Find where the given text appears and provide that cell's center as [X, Y] coordinate. 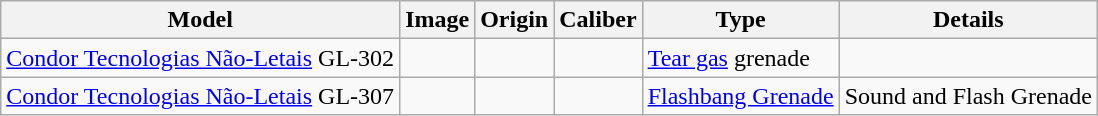
Caliber [598, 20]
Flashbang Grenade [740, 96]
Model [200, 20]
Condor Tecnologias Não-Letais GL-302 [200, 58]
Tear gas grenade [740, 58]
Condor Tecnologias Não-Letais GL-307 [200, 96]
Details [968, 20]
Image [438, 20]
Type [740, 20]
Origin [514, 20]
Sound and Flash Grenade [968, 96]
